Search for the cell housing the specified text and yield its (X, Y) center coordinate. 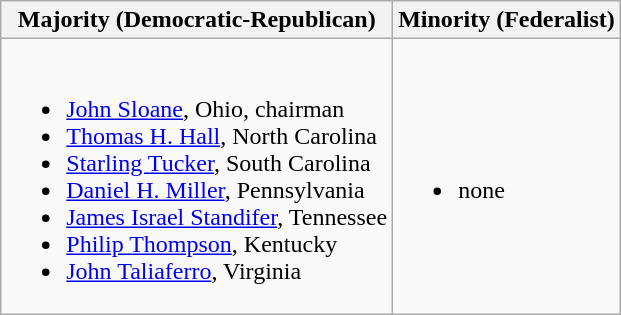
Minority (Federalist) (507, 20)
Majority (Democratic-Republican) (197, 20)
none (507, 176)
